Return the (X, Y) coordinate for the center point of the cell that contains the specified text.  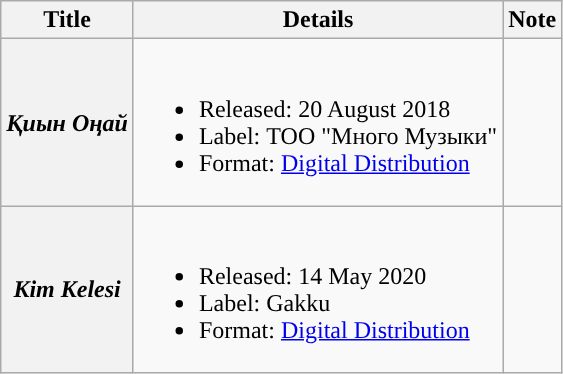
Details (318, 20)
Қиын Оңай (68, 122)
Note (532, 20)
Title (68, 20)
Kim Kelesi (68, 290)
Released: 20 August 2018Label: ТОО "Много Музыки"Format: Digital Distribution (318, 122)
Released: 14 May 2020Label: GakkuFormat: Digital Distribution (318, 290)
